Identify which cell holds the provided text, then report its [x, y] central coordinate. 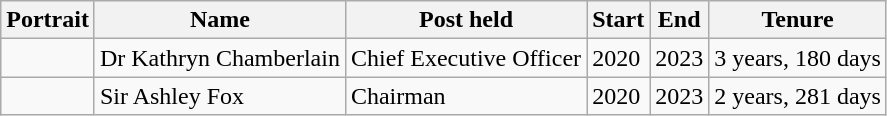
Name [220, 20]
3 years, 180 days [798, 58]
Dr Kathryn Chamberlain [220, 58]
End [680, 20]
Portrait [48, 20]
Sir Ashley Fox [220, 96]
Post held [466, 20]
Tenure [798, 20]
2 years, 281 days [798, 96]
Chairman [466, 96]
Chief Executive Officer [466, 58]
Start [618, 20]
